Scan for the cell matching the given text and deliver its [x, y] coordinate at center. 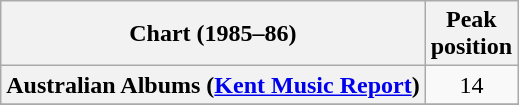
Peakposition [471, 34]
14 [471, 85]
Australian Albums (Kent Music Report) [213, 85]
Chart (1985–86) [213, 34]
